Search for the cell housing the specified text and yield its [x, y] center coordinate. 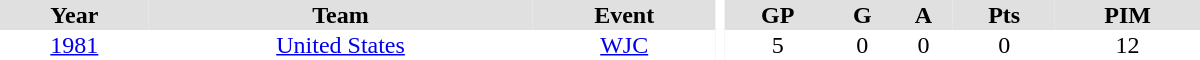
PIM [1128, 15]
G [862, 15]
Pts [1004, 15]
Year [74, 15]
WJC [624, 45]
1981 [74, 45]
Team [341, 15]
12 [1128, 45]
5 [778, 45]
GP [778, 15]
Event [624, 15]
A [924, 15]
United States [341, 45]
